Identify which cell holds the provided text, then report its [X, Y] central coordinate. 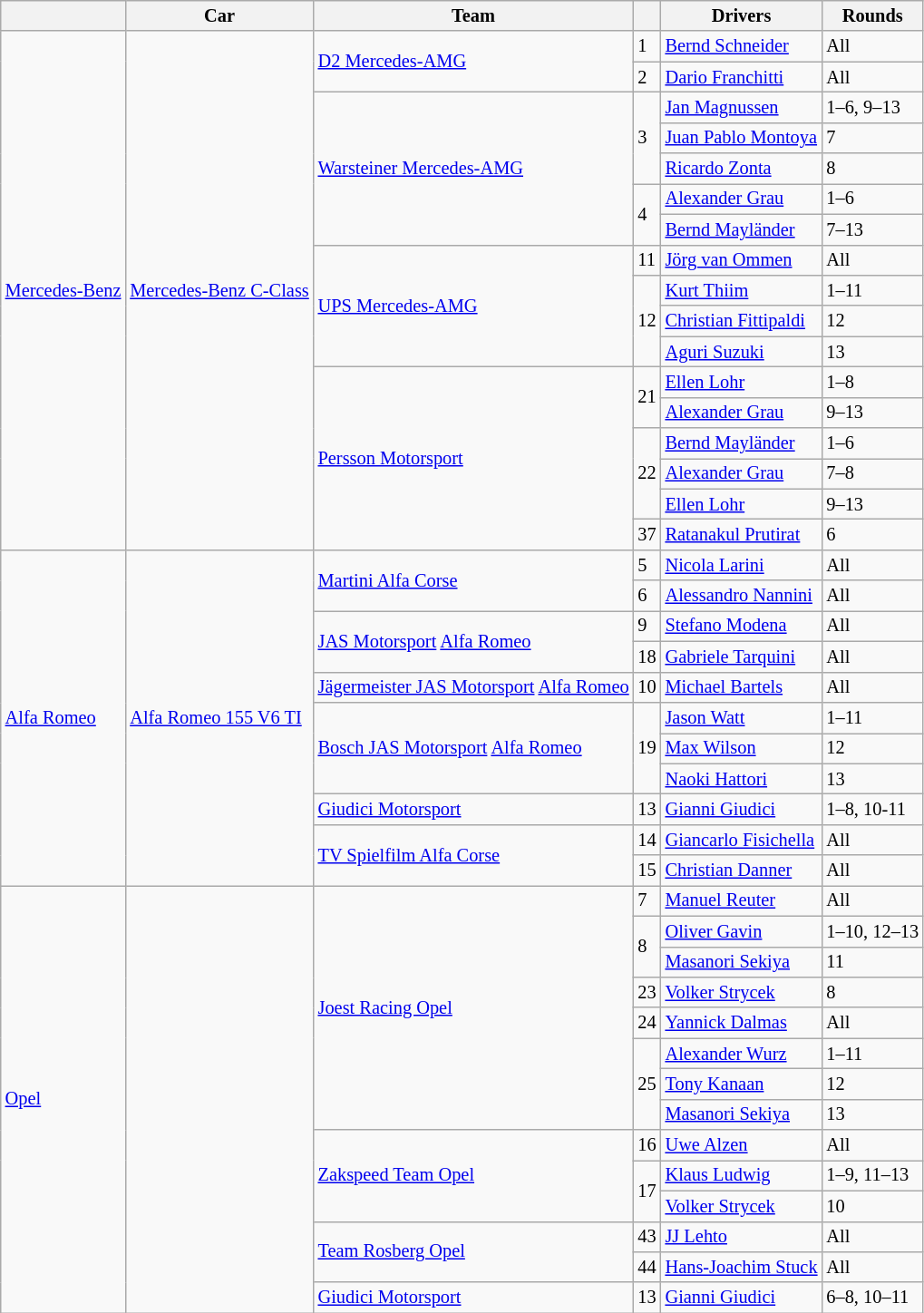
Naoki Hattori [742, 779]
Alfa Romeo [63, 717]
Max Wilson [742, 748]
21 [647, 397]
Juan Pablo Montoya [742, 138]
7–8 [872, 473]
1–6, 9–13 [872, 107]
25 [647, 1084]
Team Rosberg Opel [473, 1251]
Jägermeister JAS Motorsport Alfa Romeo [473, 687]
Nicola Larini [742, 565]
2 [647, 77]
3 [647, 138]
Christian Fittipaldi [742, 321]
1–8 [872, 382]
1 [647, 46]
Uwe Alzen [742, 1145]
Mercedes-Benz [63, 290]
Klaus Ludwig [742, 1175]
Alexander Wurz [742, 1054]
JJ Lehto [742, 1237]
9 [647, 626]
Christian Danner [742, 870]
Alfa Romeo 155 V6 TI [219, 717]
Manuel Reuter [742, 900]
23 [647, 992]
7–13 [872, 229]
Tony Kanaan [742, 1084]
Car [219, 15]
Alessandro Nannini [742, 596]
18 [647, 656]
15 [647, 870]
Stefano Modena [742, 626]
Jan Magnussen [742, 107]
Martini Alfa Corse [473, 580]
Mercedes-Benz C-Class [219, 290]
Gabriele Tarquini [742, 656]
JAS Motorsport Alfa Romeo [473, 640]
19 [647, 747]
44 [647, 1267]
Bernd Schneider [742, 46]
5 [647, 565]
43 [647, 1237]
Ricardo Zonta [742, 169]
UPS Mercedes-AMG [473, 306]
Rounds [872, 15]
1–10, 12–13 [872, 931]
Opel [63, 1099]
Oliver Gavin [742, 931]
Drivers [742, 15]
Hans-Joachim Stuck [742, 1267]
Jörg van Ommen [742, 260]
Warsteiner Mercedes-AMG [473, 168]
D2 Mercedes-AMG [473, 62]
1–9, 11–13 [872, 1175]
Persson Motorsport [473, 458]
14 [647, 840]
TV Spielfilm Alfa Corse [473, 854]
Bosch JAS Motorsport Alfa Romeo [473, 747]
Team [473, 15]
1–8, 10-11 [872, 809]
4 [647, 214]
Zakspeed Team Opel [473, 1175]
Jason Watt [742, 717]
Aguri Suzuki [742, 352]
Giancarlo Fisichella [742, 840]
Yannick Dalmas [742, 1023]
6–8, 10–11 [872, 1298]
17 [647, 1190]
37 [647, 534]
24 [647, 1023]
Joest Racing Opel [473, 1007]
Michael Bartels [742, 687]
Dario Franchitti [742, 77]
Ratanakul Prutirat [742, 534]
16 [647, 1145]
Kurt Thiim [742, 290]
22 [647, 473]
